Return the [x, y] coordinate for the center point of the cell that contains the specified text.  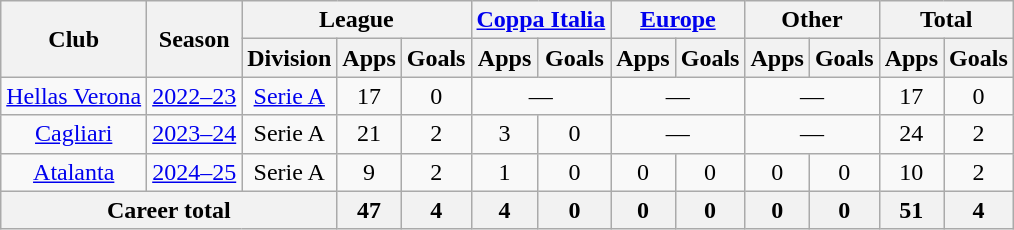
2024–25 [194, 172]
Atalanta [74, 172]
2023–24 [194, 134]
2022–23 [194, 96]
Cagliari [74, 134]
10 [911, 172]
League [356, 20]
Season [194, 39]
24 [911, 134]
51 [911, 210]
3 [504, 134]
Europe [678, 20]
9 [369, 172]
Coppa Italia [541, 20]
Other [812, 20]
47 [369, 210]
Total [946, 20]
21 [369, 134]
1 [504, 172]
Hellas Verona [74, 96]
Club [74, 39]
Career total [169, 210]
Division [290, 58]
